Provide the (X, Y) coordinate of the cell's center where the given text is located.  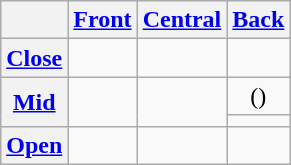
Close (34, 58)
Back (258, 20)
Mid (34, 102)
() (258, 96)
Open (34, 145)
Front (102, 20)
Central (182, 20)
